Provide the (x, y) coordinate of the cell's center where the given text is located.  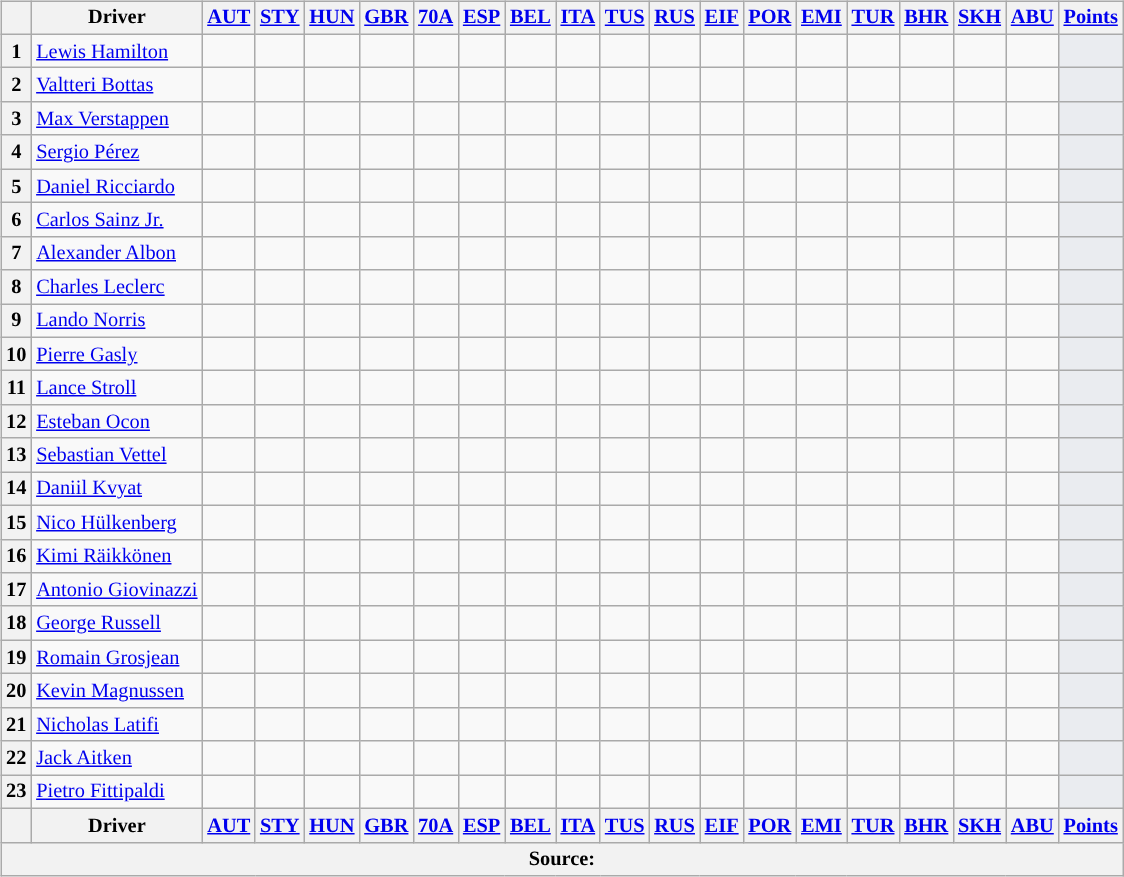
Romain Grosjean (116, 657)
11 (16, 388)
Nico Hülkenberg (116, 522)
Alexander Albon (116, 253)
4 (16, 152)
16 (16, 556)
Pietro Fittipaldi (116, 792)
21 (16, 724)
9 (16, 321)
Source: (562, 859)
Pierre Gasly (116, 354)
Sebastian Vettel (116, 455)
Lando Norris (116, 321)
23 (16, 792)
Antonio Giovinazzi (116, 590)
Carlos Sainz Jr. (116, 220)
19 (16, 657)
Sergio Pérez (116, 152)
18 (16, 623)
12 (16, 422)
Esteban Ocon (116, 422)
7 (16, 253)
8 (16, 287)
Jack Aitken (116, 758)
17 (16, 590)
13 (16, 455)
Daniil Kvyat (116, 489)
1 (16, 51)
5 (16, 186)
Valtteri Bottas (116, 85)
15 (16, 522)
Kimi Räikkönen (116, 556)
George Russell (116, 623)
Charles Leclerc (116, 287)
Lance Stroll (116, 388)
Daniel Ricciardo (116, 186)
10 (16, 354)
20 (16, 691)
Nicholas Latifi (116, 724)
22 (16, 758)
2 (16, 85)
3 (16, 119)
14 (16, 489)
6 (16, 220)
Lewis Hamilton (116, 51)
Max Verstappen (116, 119)
Kevin Magnussen (116, 691)
